Return the [X, Y] coordinate for the center point of the cell that contains the specified text.  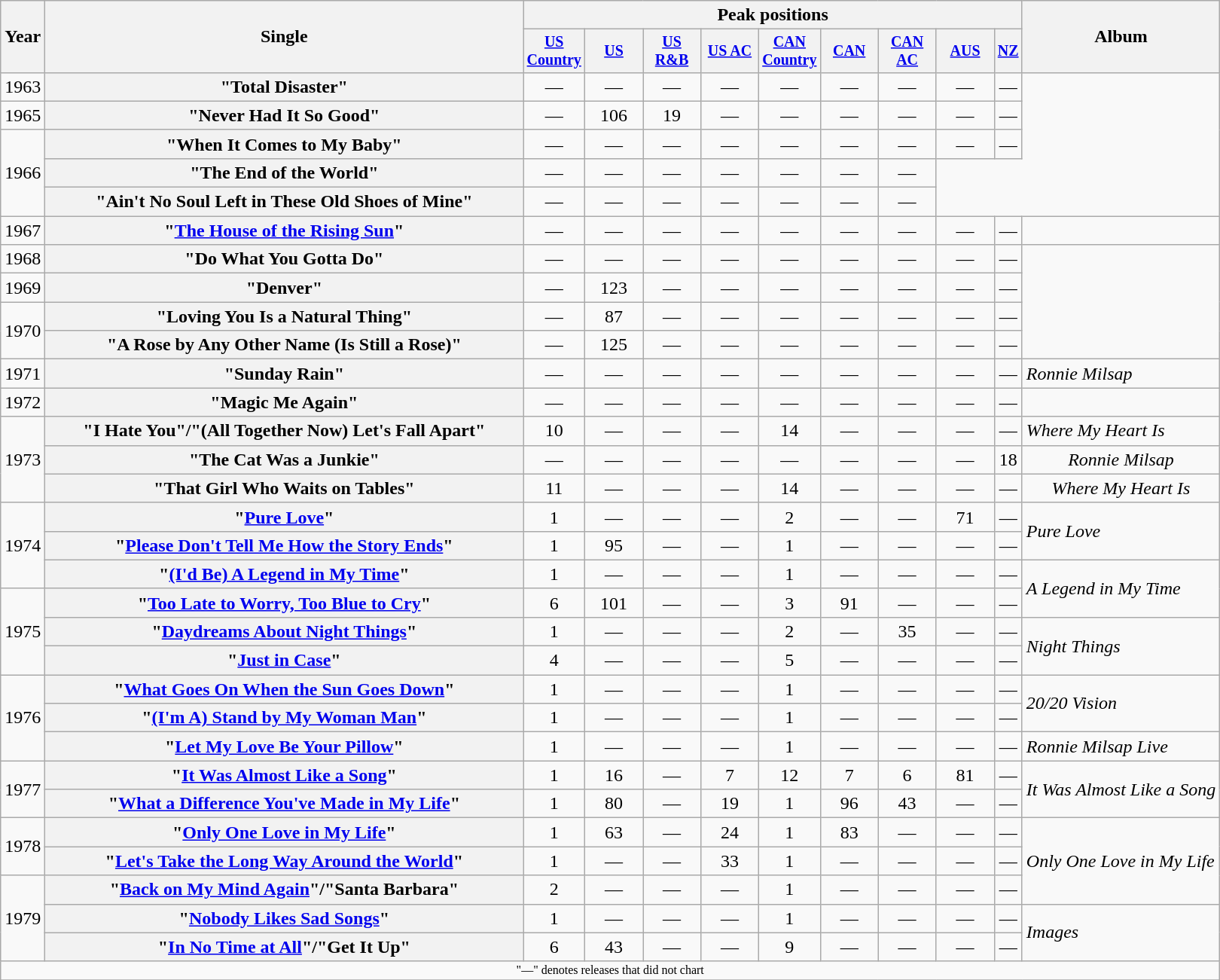
35 [907, 631]
CAN Country [789, 51]
123 [615, 288]
"It Was Almost Like a Song" [285, 775]
"Let's Take the Long Way Around the World" [285, 861]
"The End of the World" [285, 172]
"Too Late to Worry, Too Blue to Cry" [285, 603]
1979 [23, 918]
"I Hate You"/"(All Together Now) Let's Fall Apart" [285, 431]
"Sunday Rain" [285, 374]
1977 [23, 789]
It Was Almost Like a Song [1121, 789]
US Country [554, 51]
10 [554, 431]
CAN [849, 51]
"Back on My Mind Again"/"Santa Barbara" [285, 890]
"(I'm A) Stand by My Woman Man" [285, 718]
33 [729, 861]
"(I'd Be) A Legend in My Time" [285, 574]
63 [615, 832]
"Denver" [285, 288]
Peak positions [773, 15]
US R&B [672, 51]
NZ [1008, 51]
US AC [729, 51]
80 [615, 804]
1976 [23, 718]
"In No Time at All"/"Get It Up" [285, 947]
"Loving You Is a Natural Thing" [285, 316]
"Only One Love in My Life" [285, 832]
5 [789, 661]
Pure Love [1121, 531]
Only One Love in My Life [1121, 861]
CAN AC [907, 51]
"Nobody Likes Sad Songs" [285, 918]
"Let My Love Be Your Pillow" [285, 746]
"Pure Love" [285, 517]
"Please Don't Tell Me How the Story Ends" [285, 545]
1965 [23, 115]
"—" denotes releases that did not chart [610, 970]
1974 [23, 545]
"Magic Me Again" [285, 402]
91 [849, 603]
9 [789, 947]
1969 [23, 288]
1972 [23, 402]
Images [1121, 933]
95 [615, 545]
1975 [23, 631]
A Legend in My Time [1121, 588]
24 [729, 832]
4 [554, 661]
Year [23, 37]
1968 [23, 259]
"The House of the Rising Sun" [285, 230]
"Never Had It So Good" [285, 115]
"Just in Case" [285, 661]
"What a Difference You've Made in My Life" [285, 804]
Album [1121, 37]
83 [849, 832]
"Do What You Gotta Do" [285, 259]
12 [789, 775]
1978 [23, 847]
1970 [23, 331]
81 [965, 775]
11 [554, 488]
125 [615, 345]
1963 [23, 87]
87 [615, 316]
16 [615, 775]
Ronnie Milsap Live [1121, 746]
101 [615, 603]
1971 [23, 374]
"The Cat Was a Junkie" [285, 459]
20/20 Vision [1121, 704]
Single [285, 37]
"What Goes On When the Sun Goes Down" [285, 689]
3 [789, 603]
96 [849, 804]
71 [965, 517]
1967 [23, 230]
18 [1008, 459]
US [615, 51]
106 [615, 115]
"A Rose by Any Other Name (Is Still a Rose)" [285, 345]
1973 [23, 459]
AUS [965, 51]
"Total Disaster" [285, 87]
"Daydreams About Night Things" [285, 631]
"That Girl Who Waits on Tables" [285, 488]
Night Things [1121, 646]
"Ain't No Soul Left in These Old Shoes of Mine" [285, 202]
1966 [23, 172]
"When It Comes to My Baby" [285, 144]
